Find where the given text appears and provide that cell's center as [X, Y] coordinate. 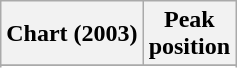
Peak position [189, 34]
Chart (2003) [72, 34]
